Provide the (X, Y) coordinate of the cell's center where the given text is located.  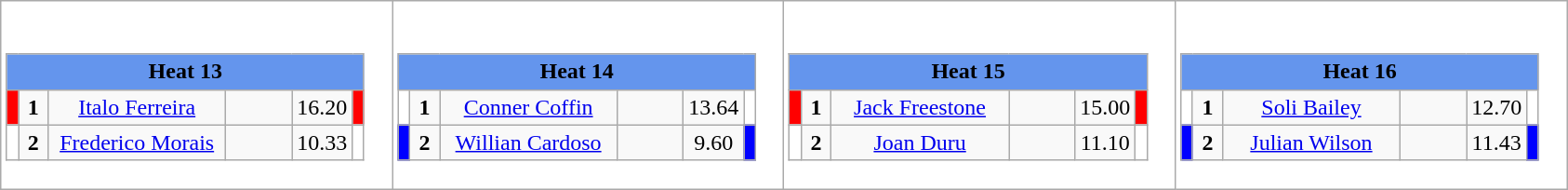
Frederico Morais (138, 142)
Julian Wilson (1311, 142)
12.70 (1497, 107)
9.60 (714, 142)
Jack Freestone (921, 107)
13.64 (714, 107)
Joan Duru (921, 142)
Conner Coffin (528, 107)
Heat 16 (1360, 72)
10.33 (322, 142)
Italo Ferreira (138, 107)
Heat 15 1 Jack Freestone 15.00 2 Joan Duru 11.10 (980, 95)
15.00 (1105, 107)
Heat 13 (185, 72)
Heat 13 1 Italo Ferreira 16.20 2 Frederico Morais 10.33 (197, 95)
Heat 15 (968, 72)
11.43 (1497, 142)
11.10 (1105, 142)
Soli Bailey (1311, 107)
16.20 (322, 107)
Heat 14 1 Conner Coffin 13.64 2 Willian Cardoso 9.60 (588, 95)
Willian Cardoso (528, 142)
Heat 14 (577, 72)
Heat 16 1 Soli Bailey 12.70 2 Julian Wilson 11.43 (1371, 95)
